Pinpoint the cell where the given text exists, returning its [x, y] midpoint coordinate. 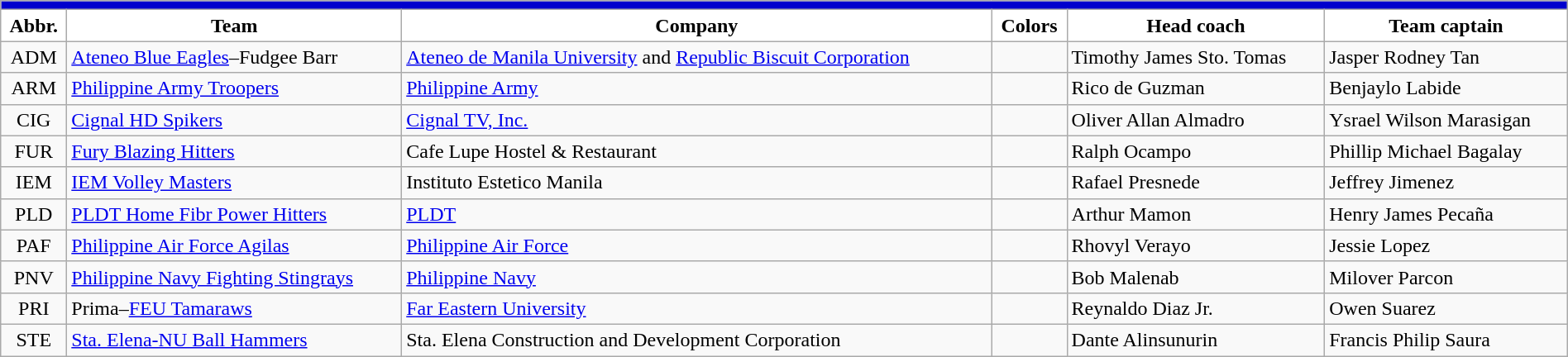
Fury Blazing Hitters [235, 151]
Francis Philip Saura [1446, 340]
Jasper Rodney Tan [1446, 57]
Team [235, 26]
Philippine Air Force Agilas [235, 245]
Philippine Air Force [696, 245]
Milover Parcon [1446, 277]
PLDT Home Fibr Power Hitters [235, 214]
Sta. Elena Construction and Development Corporation [696, 340]
Colors [1029, 26]
Bob Malenab [1196, 277]
ARM [34, 88]
PRI [34, 308]
Philippine Navy [696, 277]
Owen Suarez [1446, 308]
Arthur Mamon [1196, 214]
Instituto Estetico Manila [696, 183]
CIG [34, 120]
Jessie Lopez [1446, 245]
Jeffrey Jimenez [1446, 183]
Philippine Navy Fighting Stingrays [235, 277]
IEM Volley Masters [235, 183]
Philippine Army [696, 88]
Far Eastern University [696, 308]
ADM [34, 57]
Rico de Guzman [1196, 88]
Cignal HD Spikers [235, 120]
PAF [34, 245]
Sta. Elena-NU Ball Hammers [235, 340]
PLDT [696, 214]
Head coach [1196, 26]
Company [696, 26]
Abbr. [34, 26]
IEM [34, 183]
Henry James Pecaña [1446, 214]
Reynaldo Diaz Jr. [1196, 308]
Benjaylo Labide [1446, 88]
Philippine Army Troopers [235, 88]
Ysrael Wilson Marasigan [1446, 120]
Dante Alinsunurin [1196, 340]
Ateneo de Manila University and Republic Biscuit Corporation [696, 57]
FUR [34, 151]
Cignal TV, Inc. [696, 120]
Rafael Presnede [1196, 183]
STE [34, 340]
Cafe Lupe Hostel & Restaurant [696, 151]
Ralph Ocampo [1196, 151]
PLD [34, 214]
Ateneo Blue Eagles–Fudgee Barr [235, 57]
Oliver Allan Almadro [1196, 120]
Phillip Michael Bagalay [1446, 151]
Rhovyl Verayo [1196, 245]
Timothy James Sto. Tomas [1196, 57]
Team captain [1446, 26]
Prima–FEU Tamaraws [235, 308]
PNV [34, 277]
